Locate the cell with the specified text and output its [X, Y] center coordinate. 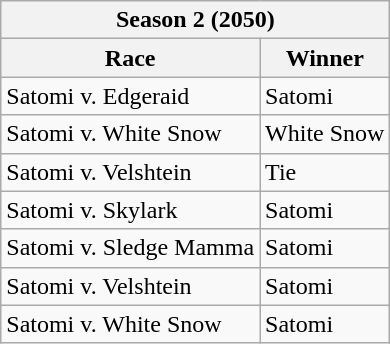
Satomi v. Edgeraid [130, 96]
White Snow [325, 134]
Tie [325, 172]
Winner [325, 58]
Season 2 (2050) [196, 20]
Race [130, 58]
Satomi v. Skylark [130, 210]
Satomi v. Sledge Mamma [130, 248]
